Find where the given text appears and provide that cell's center as (x, y) coordinate. 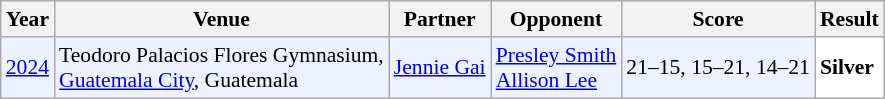
21–15, 15–21, 14–21 (718, 68)
Opponent (556, 19)
Venue (222, 19)
Partner (440, 19)
Teodoro Palacios Flores Gymnasium,Guatemala City, Guatemala (222, 68)
2024 (28, 68)
Year (28, 19)
Result (850, 19)
Jennie Gai (440, 68)
Silver (850, 68)
Score (718, 19)
Presley Smith Allison Lee (556, 68)
